Scan for the cell matching the given text and deliver its [x, y] coordinate at center. 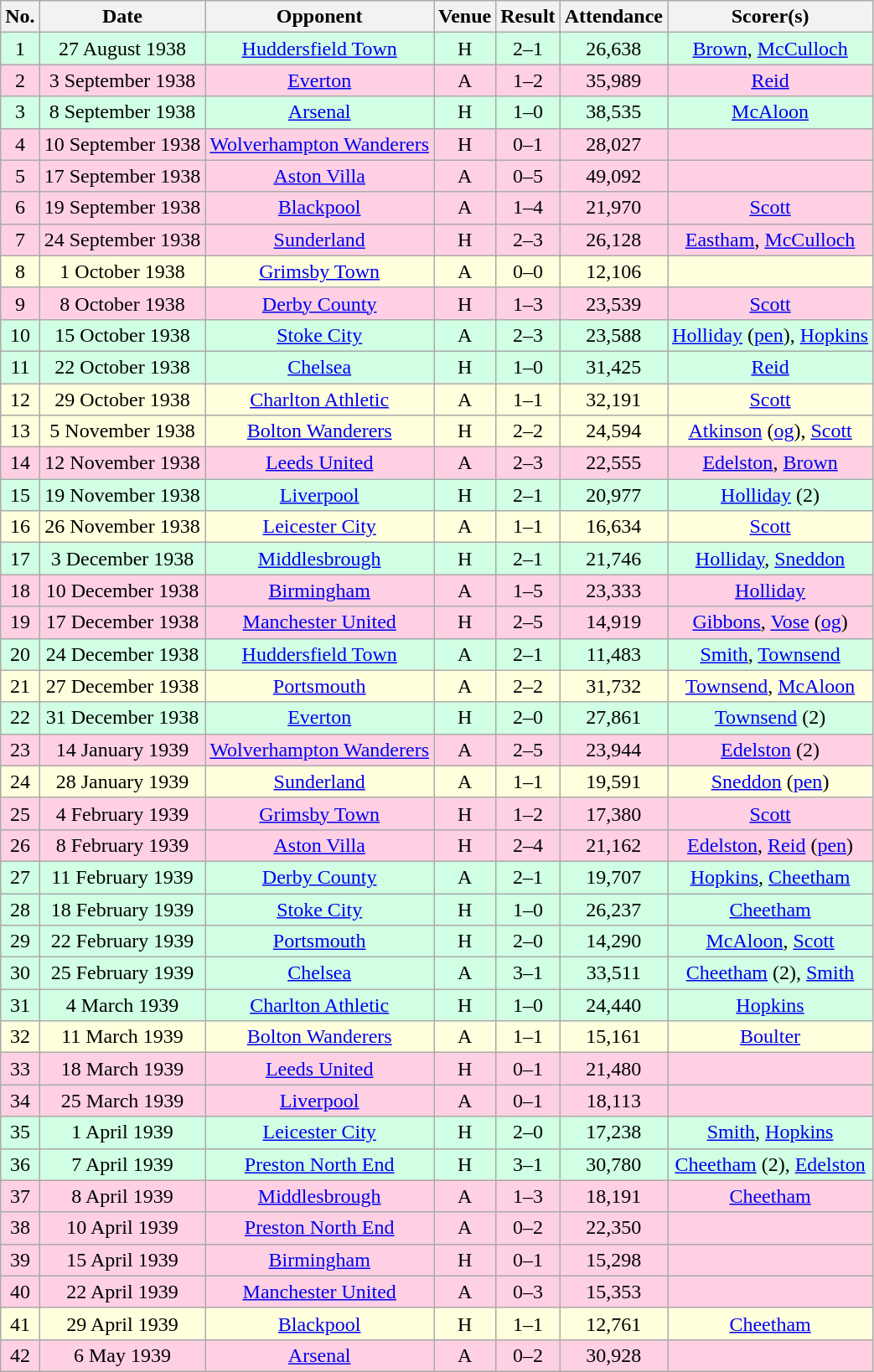
Townsend, McAloon [771, 686]
22 October 1938 [122, 367]
22,555 [613, 463]
1–5 [528, 591]
Eastham, McCulloch [771, 240]
Smith, Townsend [771, 654]
Cheetham (2), Edelston [771, 1164]
1 October 1938 [122, 271]
41 [20, 1323]
12 [20, 400]
38,535 [613, 112]
4 March 1939 [122, 1005]
6 [20, 208]
23,944 [613, 750]
27 December 1938 [122, 686]
37 [20, 1196]
1–4 [528, 208]
5 November 1938 [122, 431]
18 [20, 591]
1 [20, 49]
5 [20, 176]
39 [20, 1260]
2 [20, 80]
16 [20, 527]
17,380 [613, 813]
3 September 1938 [122, 80]
Venue [465, 17]
35 [20, 1132]
8 September 1938 [122, 112]
19,591 [613, 781]
10 April 1939 [122, 1228]
24 December 1938 [122, 654]
8 February 1939 [122, 845]
28 January 1939 [122, 781]
7 [20, 240]
Attendance [613, 17]
13 [20, 431]
30,780 [613, 1164]
Edelston (2) [771, 750]
19 [20, 622]
0–0 [528, 271]
27 August 1938 [122, 49]
24 [20, 781]
24,440 [613, 1005]
11 March 1939 [122, 1037]
42 [20, 1355]
28,027 [613, 144]
21,970 [613, 208]
Boulter [771, 1037]
31,425 [613, 367]
7 April 1939 [122, 1164]
21,746 [613, 559]
Holliday [771, 591]
29 October 1938 [122, 400]
20,977 [613, 495]
Hopkins [771, 1005]
3 [20, 112]
17,238 [613, 1132]
32,191 [613, 400]
31 December 1938 [122, 718]
23,333 [613, 591]
McAloon, Scott [771, 941]
Smith, Hopkins [771, 1132]
24 September 1938 [122, 240]
10 December 1938 [122, 591]
Cheetham (2), Smith [771, 973]
8 [20, 271]
35,989 [613, 80]
11,483 [613, 654]
Townsend (2) [771, 718]
28 [20, 909]
26 [20, 845]
Sneddon (pen) [771, 781]
4 [20, 144]
49,092 [613, 176]
Scorer(s) [771, 17]
22 February 1939 [122, 941]
14 January 1939 [122, 750]
Edelston, Brown [771, 463]
21,162 [613, 845]
10 September 1938 [122, 144]
30,928 [613, 1355]
9 [20, 303]
21,480 [613, 1069]
15 October 1938 [122, 335]
11 February 1939 [122, 877]
26,128 [613, 240]
No. [20, 17]
17 September 1938 [122, 176]
18 March 1939 [122, 1069]
Holliday, Sneddon [771, 559]
20 [20, 654]
25 [20, 813]
26,237 [613, 909]
26 November 1938 [122, 527]
22,350 [613, 1228]
Edelston, Reid (pen) [771, 845]
24,594 [613, 431]
26,638 [613, 49]
40 [20, 1292]
18 February 1939 [122, 909]
22 April 1939 [122, 1292]
0–5 [528, 176]
14,290 [613, 941]
0–3 [528, 1292]
Hopkins, Cheetham [771, 877]
15,161 [613, 1037]
2–4 [528, 845]
15 [20, 495]
8 October 1938 [122, 303]
8 April 1939 [122, 1196]
15 April 1939 [122, 1260]
34 [20, 1101]
McAloon [771, 112]
Opponent [320, 17]
27,861 [613, 718]
12,761 [613, 1323]
19,707 [613, 877]
18,113 [613, 1101]
3 December 1938 [122, 559]
17 December 1938 [122, 622]
Atkinson (og), Scott [771, 431]
1 April 1939 [122, 1132]
11 [20, 367]
Brown, McCulloch [771, 49]
23,588 [613, 335]
14 [20, 463]
25 February 1939 [122, 973]
33,511 [613, 973]
17 [20, 559]
12,106 [613, 271]
29 [20, 941]
19 September 1938 [122, 208]
27 [20, 877]
31 [20, 1005]
31,732 [613, 686]
18,191 [613, 1196]
21 [20, 686]
23 [20, 750]
25 March 1939 [122, 1101]
12 November 1938 [122, 463]
33 [20, 1069]
22 [20, 718]
30 [20, 973]
Date [122, 17]
Holliday (2) [771, 495]
Result [528, 17]
19 November 1938 [122, 495]
15,298 [613, 1260]
16,634 [613, 527]
6 May 1939 [122, 1355]
23,539 [613, 303]
29 April 1939 [122, 1323]
Gibbons, Vose (og) [771, 622]
4 February 1939 [122, 813]
38 [20, 1228]
32 [20, 1037]
Holliday (pen), Hopkins [771, 335]
14,919 [613, 622]
36 [20, 1164]
15,353 [613, 1292]
10 [20, 335]
